Extract the (x, y) coordinate from the center of the cell holding the provided text.  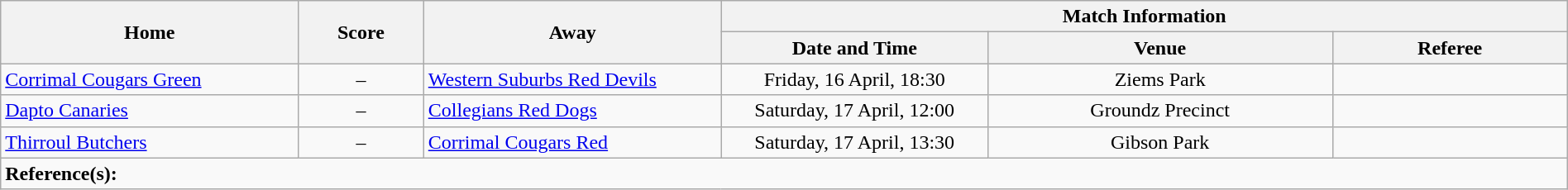
Reference(s): (784, 173)
Referee (1450, 48)
Thirroul Butchers (150, 142)
Gibson Park (1159, 142)
Western Suburbs Red Devils (572, 79)
Saturday, 17 April, 13:30 (854, 142)
Collegians Red Dogs (572, 111)
Corrimal Cougars Green (150, 79)
Corrimal Cougars Red (572, 142)
Ziems Park (1159, 79)
Away (572, 32)
Dapto Canaries (150, 111)
Score (361, 32)
Groundz Precinct (1159, 111)
Saturday, 17 April, 12:00 (854, 111)
Match Information (1145, 17)
Home (150, 32)
Date and Time (854, 48)
Friday, 16 April, 18:30 (854, 79)
Venue (1159, 48)
